Determine the (X, Y) coordinate at the center of the cell enclosing the given text.  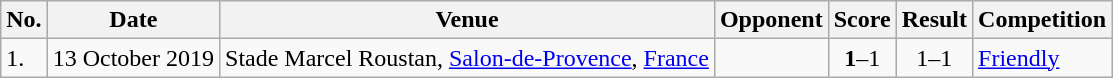
1. (24, 58)
Opponent (771, 20)
Friendly (1042, 58)
Score (862, 20)
13 October 2019 (133, 58)
No. (24, 20)
Result (934, 20)
Competition (1042, 20)
Venue (468, 20)
Date (133, 20)
Stade Marcel Roustan, Salon-de-Provence, France (468, 58)
